Return [X, Y] of the center of cell containing provided text 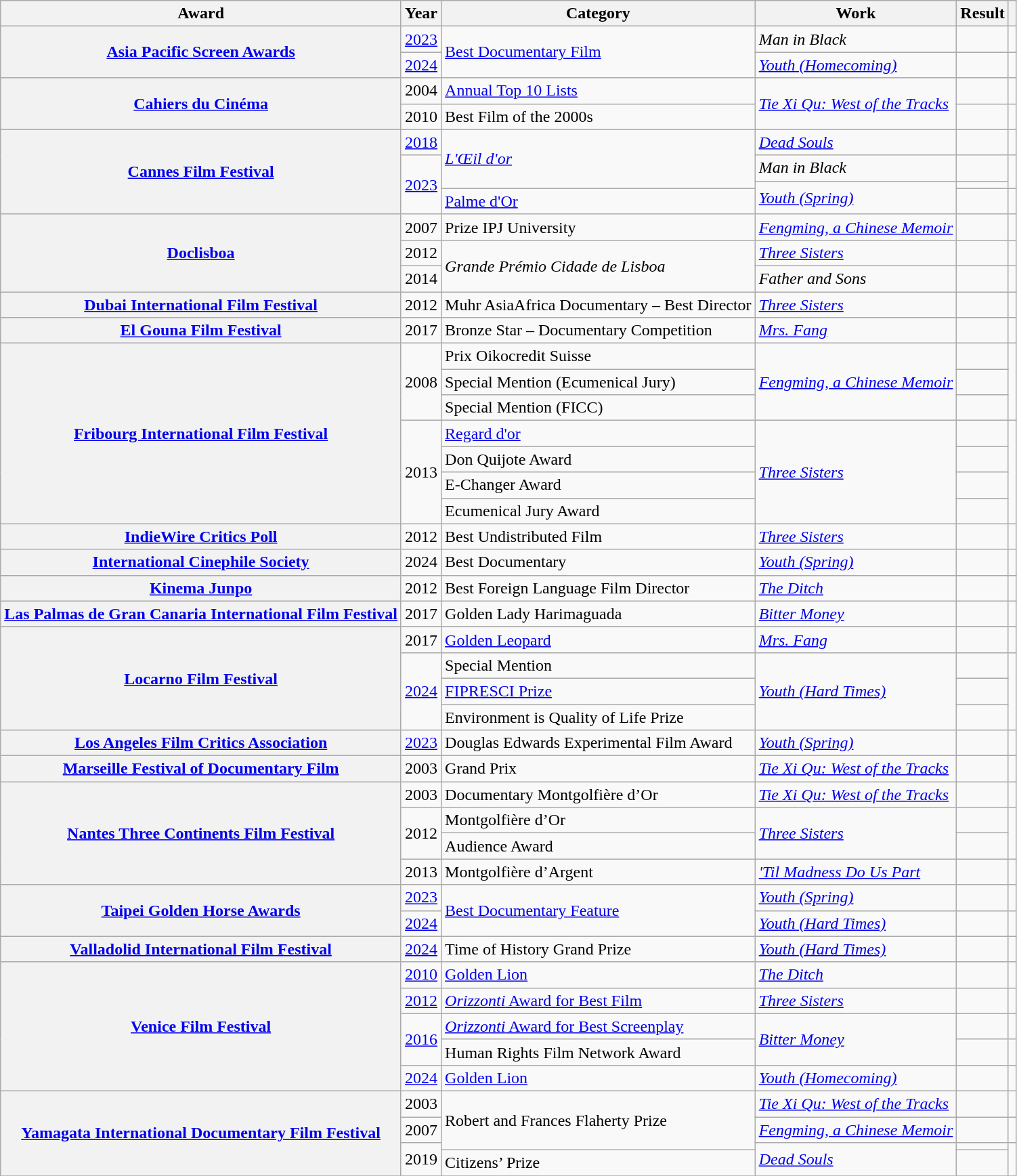
Doclisboa [201, 253]
Asia Pacific Screen Awards [201, 52]
Montgolfière d’Or [599, 820]
Fribourg International Film Festival [201, 434]
2016 [421, 1039]
Best Foreign Language Film Director [599, 588]
Best Documentary Feature [599, 910]
Kinema Junpo [201, 588]
Best Undistributed Film [599, 537]
Cahiers du Cinéma [201, 104]
2008 [421, 382]
Category [599, 14]
Special Mention (Ecumenical Jury) [599, 382]
Orizzonti Award for Best Screenplay [599, 1026]
Best Documentary Film [599, 52]
Marseille Festival of Documentary Film [201, 769]
Year [421, 14]
Father and Sons [856, 278]
Documentary Montgolfière d’Or [599, 795]
Special Mention (FICC) [599, 408]
Palme d'Or [599, 201]
Regard d'or [599, 434]
Nantes Three Continents Film Festival [201, 833]
Orizzonti Award for Best Film [599, 1001]
Grand Prix [599, 769]
International Cinephile Society [201, 562]
Dubai International Film Festival [201, 304]
IndieWire Critics Poll [201, 537]
Special Mention [599, 665]
Los Angeles Film Critics Association [201, 743]
Work [856, 14]
E-Changer Award [599, 485]
2019 [421, 1160]
Yamagata International Documentary Film Festival [201, 1133]
Time of History Grand Prize [599, 949]
Best Film of the 2000s [599, 117]
Golden Lady Harimaguada [599, 614]
Muhr AsiaAfrica Documentary – Best Director [599, 304]
2004 [421, 91]
Taipei Golden Horse Awards [201, 910]
2014 [421, 278]
Valladolid International Film Festival [201, 949]
Award [201, 14]
Human Rights Film Network Award [599, 1052]
'Til Madness Do Us Part [856, 872]
Grande Prémio Cidade de Lisboa [599, 266]
Environment is Quality of Life Prize [599, 717]
El Gouna Film Festival [201, 331]
Ecumenical Jury Award [599, 511]
Result [982, 14]
Douglas Edwards Experimental Film Award [599, 743]
Las Palmas de Gran Canaria International Film Festival [201, 614]
Prize IPJ University [599, 227]
Montgolfière d’Argent [599, 872]
Locarno Film Festival [201, 678]
Cannes Film Festival [201, 172]
Bronze Star – Documentary Competition [599, 331]
Robert and Frances Flaherty Prize [599, 1120]
L'Œil d'or [599, 159]
Annual Top 10 Lists [599, 91]
Audience Award [599, 846]
2018 [421, 142]
Golden Leopard [599, 639]
Venice Film Festival [201, 1026]
Don Quijote Award [599, 459]
Citizens’ Prize [599, 1163]
FIPRESCI Prize [599, 691]
Best Documentary [599, 562]
Prix Oikocredit Suisse [599, 356]
